Return [x, y] of the center of cell containing provided text 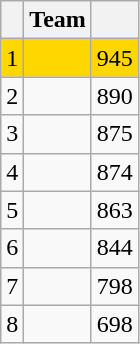
798 [114, 286]
3 [12, 134]
7 [12, 286]
6 [12, 248]
890 [114, 96]
8 [12, 324]
875 [114, 134]
863 [114, 210]
874 [114, 172]
698 [114, 324]
2 [12, 96]
1 [12, 58]
844 [114, 248]
5 [12, 210]
4 [12, 172]
945 [114, 58]
Team [58, 20]
